Return [X, Y] of the center of cell containing provided text 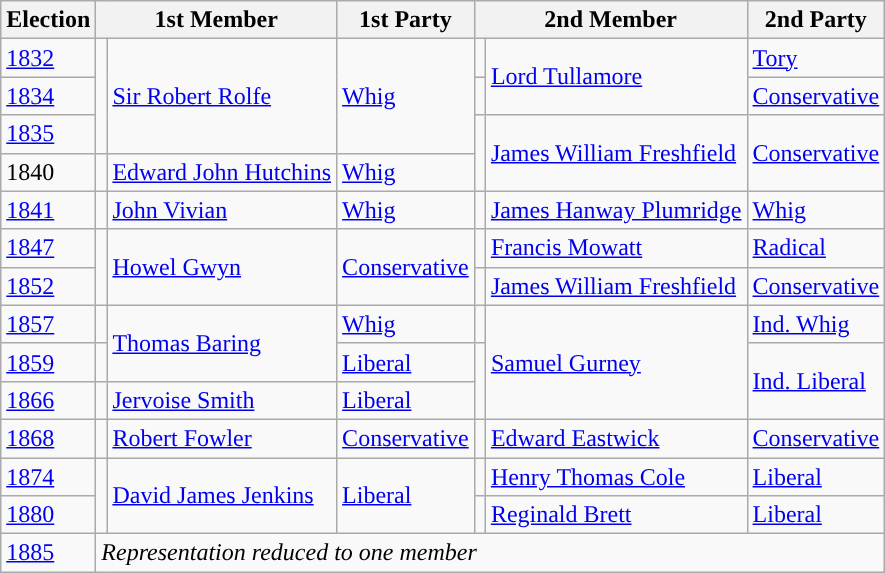
2nd Member [610, 20]
1859 [48, 362]
Jervoise Smith [222, 400]
1885 [48, 553]
Lord Tullamore [616, 77]
1880 [48, 515]
Election [48, 20]
David James Jenkins [222, 496]
Ind. Whig [816, 324]
Sir Robert Rolfe [222, 96]
Howel Gwyn [222, 267]
1866 [48, 400]
Henry Thomas Cole [616, 477]
Reginald Brett [616, 515]
Representation reduced to one member [490, 553]
1857 [48, 324]
Robert Fowler [222, 438]
2nd Party [816, 20]
1840 [48, 172]
Thomas Baring [222, 343]
1832 [48, 58]
Francis Mowatt [616, 248]
Edward John Hutchins [222, 172]
1st Member [216, 20]
1st Party [406, 20]
1852 [48, 286]
Ind. Liberal [816, 381]
1868 [48, 438]
1835 [48, 134]
Edward Eastwick [616, 438]
1847 [48, 248]
1841 [48, 210]
Radical [816, 248]
James Hanway Plumridge [616, 210]
Tory [816, 58]
1874 [48, 477]
Samuel Gurney [616, 362]
John Vivian [222, 210]
1834 [48, 96]
